Extract the [X, Y] coordinate from the center of the cell holding the provided text.  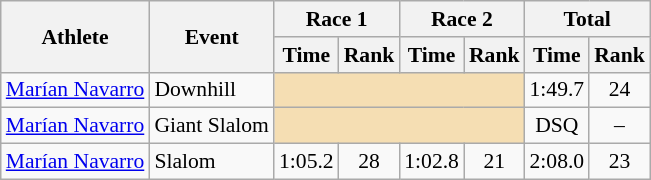
21 [494, 162]
24 [620, 90]
Race 1 [336, 19]
1:49.7 [556, 90]
Slalom [212, 162]
Total [586, 19]
23 [620, 162]
Race 2 [462, 19]
1:05.2 [306, 162]
28 [370, 162]
1:02.8 [432, 162]
Athlete [76, 36]
2:08.0 [556, 162]
– [620, 126]
Downhill [212, 90]
Giant Slalom [212, 126]
Event [212, 36]
DSQ [556, 126]
